Find where the given text appears and provide that cell's center as (x, y) coordinate. 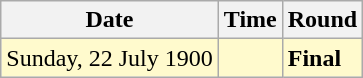
Round (322, 20)
Date (110, 20)
Final (322, 58)
Sunday, 22 July 1900 (110, 58)
Time (250, 20)
